Find where the given text appears and provide that cell's center as [X, Y] coordinate. 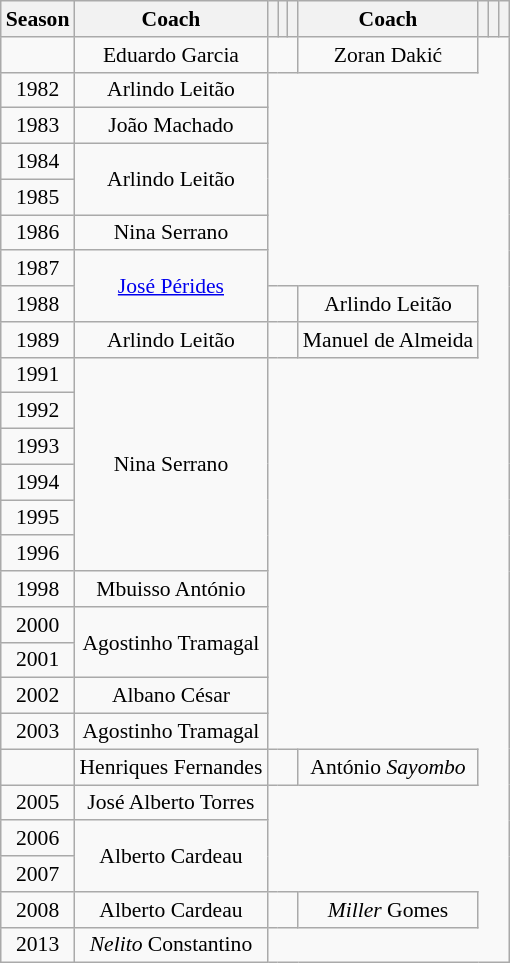
Manuel de Almeida [388, 340]
1992 [38, 411]
2008 [38, 910]
Mbuisso António [170, 589]
1994 [38, 482]
José Alberto Torres [170, 803]
1987 [38, 269]
1982 [38, 90]
2006 [38, 839]
Henriques Fernandes [170, 767]
José Pérides [170, 286]
Eduardo Garcia [170, 55]
1984 [38, 162]
2005 [38, 803]
António Sayombo [388, 767]
Nelito Constantino [170, 945]
2003 [38, 732]
João Machado [170, 126]
2001 [38, 660]
Zoran Dakić [388, 55]
1993 [38, 447]
Season [38, 19]
1995 [38, 518]
1988 [38, 304]
1991 [38, 375]
1983 [38, 126]
1998 [38, 589]
2002 [38, 696]
1986 [38, 233]
2007 [38, 874]
Miller Gomes [388, 910]
2000 [38, 625]
Albano César [170, 696]
1989 [38, 340]
2013 [38, 945]
1996 [38, 554]
1985 [38, 197]
